For the text-containing cell, return its midpoint in [X, Y] coordinate format. 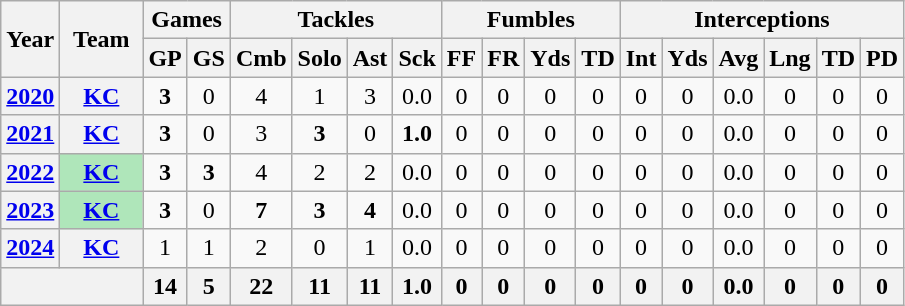
7 [261, 210]
Year [30, 39]
Fumbles [530, 20]
Int [641, 58]
5 [208, 286]
Interceptions [762, 20]
GP [165, 58]
2022 [30, 172]
PD [882, 58]
Ast [370, 58]
22 [261, 286]
Tackles [336, 20]
14 [165, 286]
2023 [30, 210]
FR [504, 58]
FF [461, 58]
GS [208, 58]
Avg [738, 58]
Games [186, 20]
2021 [30, 134]
Sck [417, 58]
2020 [30, 96]
Team [102, 39]
Lng [790, 58]
Cmb [261, 58]
Solo [320, 58]
2024 [30, 248]
